Identify which cell holds the provided text, then report its (X, Y) central coordinate. 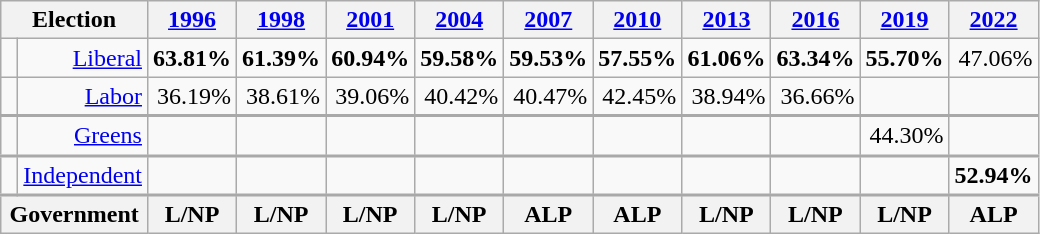
63.34% (816, 58)
Independent (83, 175)
2016 (816, 20)
59.53% (548, 58)
38.61% (282, 96)
1996 (192, 20)
60.94% (370, 58)
2022 (994, 20)
63.81% (192, 58)
36.66% (816, 96)
Government (74, 214)
2013 (726, 20)
55.70% (904, 58)
52.94% (994, 175)
Greens (83, 136)
57.55% (638, 58)
1998 (282, 20)
Labor (83, 96)
61.39% (282, 58)
44.30% (904, 136)
40.42% (460, 96)
59.58% (460, 58)
42.45% (638, 96)
2019 (904, 20)
2010 (638, 20)
36.19% (192, 96)
2001 (370, 20)
61.06% (726, 58)
39.06% (370, 96)
Liberal (83, 58)
2004 (460, 20)
38.94% (726, 96)
40.47% (548, 96)
Election (74, 20)
2007 (548, 20)
47.06% (994, 58)
